Scan for the cell matching the given text and deliver its (x, y) coordinate at center. 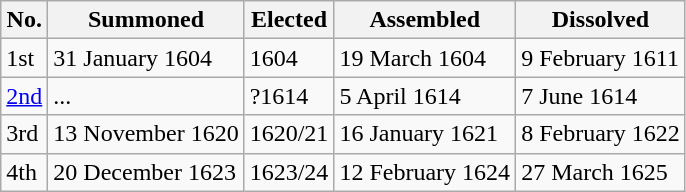
9 February 1611 (601, 58)
1st (24, 58)
20 December 1623 (146, 172)
?1614 (289, 96)
31 January 1604 (146, 58)
4th (24, 172)
16 January 1621 (425, 134)
2nd (24, 96)
5 April 1614 (425, 96)
1620/21 (289, 134)
1623/24 (289, 172)
Assembled (425, 20)
1604 (289, 58)
No. (24, 20)
8 February 1622 (601, 134)
Elected (289, 20)
12 February 1624 (425, 172)
13 November 1620 (146, 134)
... (146, 96)
Summoned (146, 20)
7 June 1614 (601, 96)
Dissolved (601, 20)
19 March 1604 (425, 58)
27 March 1625 (601, 172)
3rd (24, 134)
